For the text-containing cell, return its midpoint in (x, y) coordinate format. 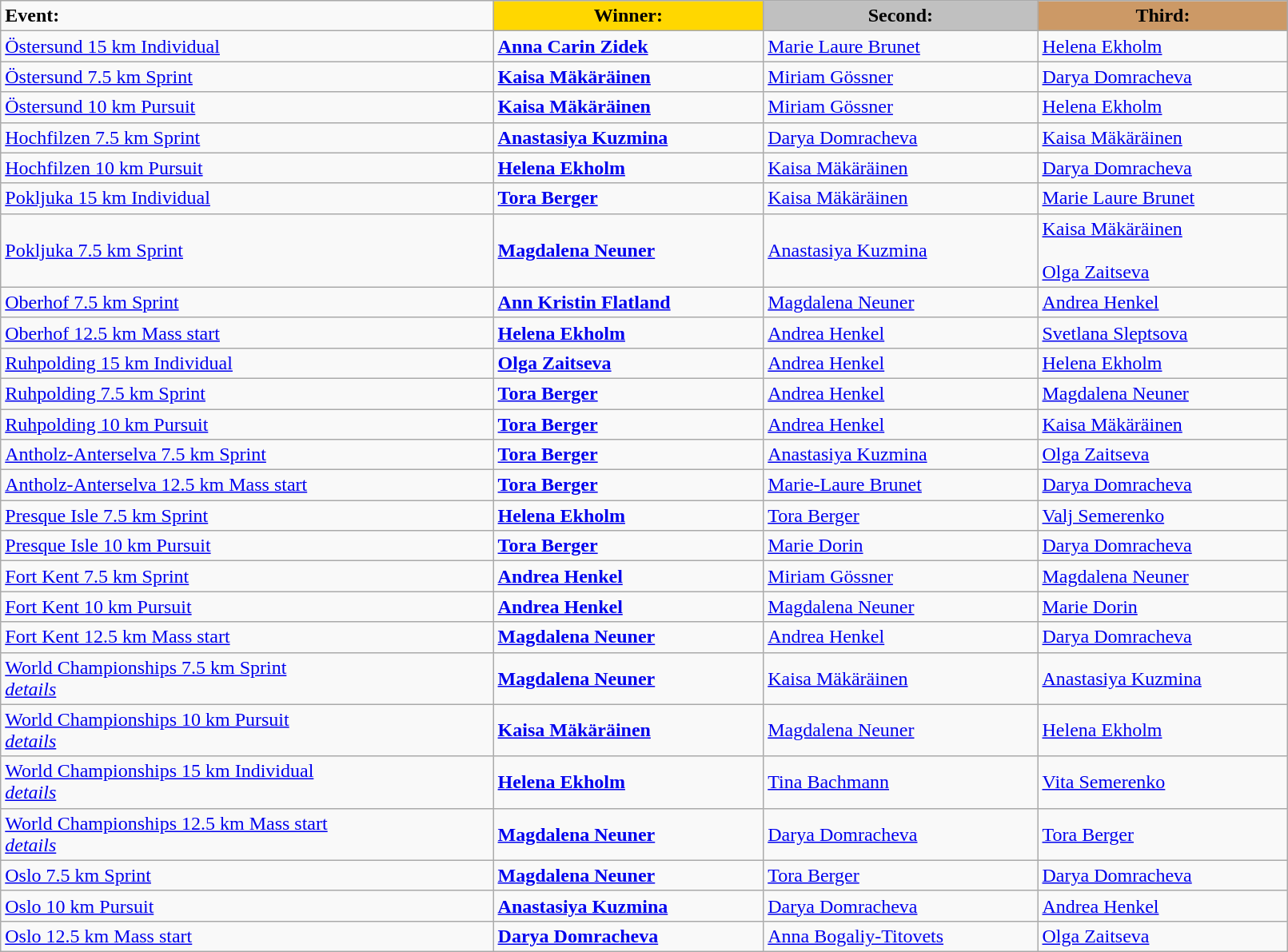
Östersund 15 km Individual (247, 46)
Pokljuka 15 km Individual (247, 198)
Event: (247, 16)
Antholz-Anterselva 7.5 km Sprint (247, 455)
Kaisa MäkäräinenOlga Zaitseva (1162, 250)
Ruhpolding 10 km Pursuit (247, 424)
Vita Semerenko (1162, 782)
Fort Kent 10 km Pursuit (247, 607)
Marie-Laure Brunet (900, 485)
Fort Kent 12.5 km Mass start (247, 637)
Ruhpolding 7.5 km Sprint (247, 393)
Svetlana Sleptsova (1162, 333)
Hochfilzen 10 km Pursuit (247, 168)
Oberhof 7.5 km Sprint (247, 302)
Hochfilzen 7.5 km Sprint (247, 137)
Anna Bogaliy-Titovets (900, 936)
Presque Isle 7.5 km Sprint (247, 516)
World Championships 7.5 km Sprintdetails (247, 678)
Ann Kristin Flatland (628, 302)
Valj Semerenko (1162, 516)
Oberhof 12.5 km Mass start (247, 333)
Oslo 10 km Pursuit (247, 906)
World Championships 15 km Individualdetails (247, 782)
Oslo 12.5 km Mass start (247, 936)
Oslo 7.5 km Sprint (247, 875)
Third: (1162, 16)
Pokljuka 7.5 km Sprint (247, 250)
Winner: (628, 16)
Second: (900, 16)
Östersund 7.5 km Sprint (247, 77)
Anna Carin Zidek (628, 46)
Östersund 10 km Pursuit (247, 107)
World Championships 10 km Pursuitdetails (247, 731)
World Championships 12.5 km Mass startdetails (247, 834)
Fort Kent 7.5 km Sprint (247, 576)
Ruhpolding 15 km Individual (247, 363)
Tina Bachmann (900, 782)
Antholz-Anterselva 12.5 km Mass start (247, 485)
Presque Isle 10 km Pursuit (247, 546)
